Return [X, Y] of the center of cell containing provided text 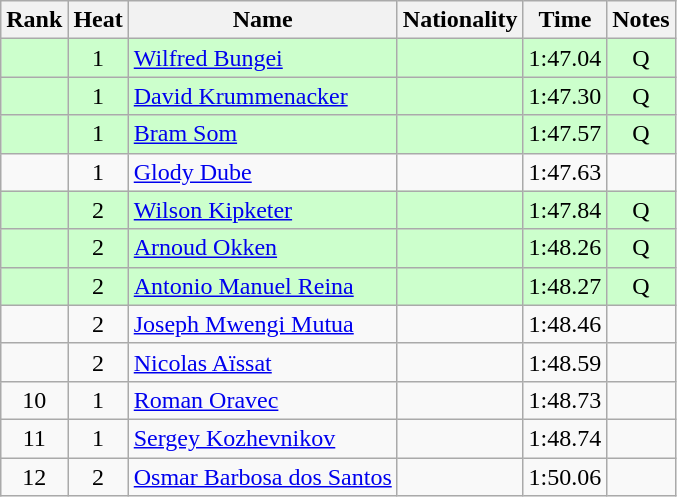
10 [34, 400]
1:48.27 [565, 286]
Name [262, 20]
1:47.63 [565, 172]
Wilfred Bungei [262, 58]
1:48.26 [565, 248]
Wilson Kipketer [262, 210]
David Krummenacker [262, 96]
Antonio Manuel Reina [262, 286]
Nicolas Aïssat [262, 362]
Sergey Kozhevnikov [262, 438]
Heat [98, 20]
12 [34, 477]
1:47.30 [565, 96]
Arnoud Okken [262, 248]
1:47.04 [565, 58]
1:47.84 [565, 210]
1:50.06 [565, 477]
1:47.57 [565, 134]
1:48.46 [565, 324]
Nationality [460, 20]
11 [34, 438]
Joseph Mwengi Mutua [262, 324]
Notes [641, 20]
Time [565, 20]
1:48.59 [565, 362]
Bram Som [262, 134]
Rank [34, 20]
Glody Dube [262, 172]
1:48.74 [565, 438]
Roman Oravec [262, 400]
1:48.73 [565, 400]
Osmar Barbosa dos Santos [262, 477]
